Return (X, Y) of the center of cell containing provided text 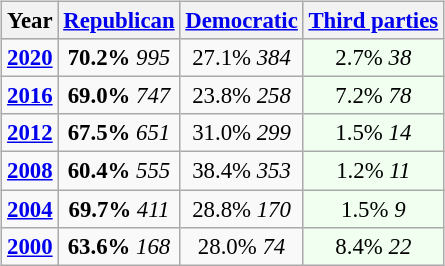
63.6% 168 (119, 246)
70.2% 995 (119, 58)
1.5% 9 (373, 209)
Democratic (242, 21)
2008 (30, 171)
2020 (30, 58)
8.4% 22 (373, 246)
27.1% 384 (242, 58)
28.8% 170 (242, 209)
1.2% 11 (373, 171)
28.0% 74 (242, 246)
2004 (30, 209)
2000 (30, 246)
7.2% 78 (373, 96)
67.5% 651 (119, 133)
69.7% 411 (119, 209)
38.4% 353 (242, 171)
Year (30, 21)
31.0% 299 (242, 133)
2016 (30, 96)
2.7% 38 (373, 58)
1.5% 14 (373, 133)
Third parties (373, 21)
2012 (30, 133)
60.4% 555 (119, 171)
23.8% 258 (242, 96)
69.0% 747 (119, 96)
Republican (119, 21)
